Find where the given text appears and provide that cell's center as [X, Y] coordinate. 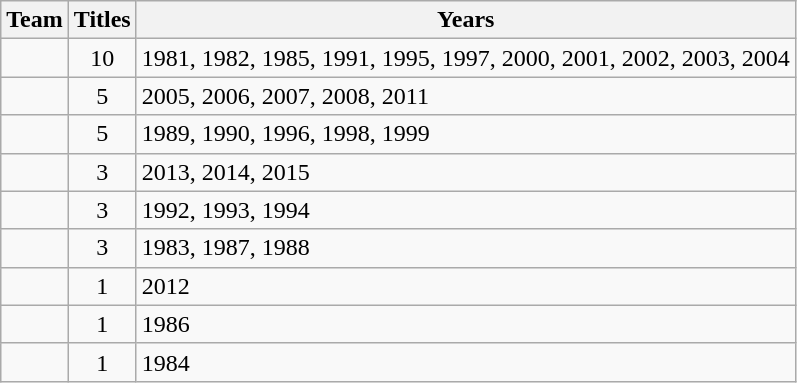
Years [466, 20]
Team [35, 20]
1989, 1990, 1996, 1998, 1999 [466, 134]
1992, 1993, 1994 [466, 210]
2005, 2006, 2007, 2008, 2011 [466, 96]
1983, 1987, 1988 [466, 248]
2013, 2014, 2015 [466, 172]
2012 [466, 286]
10 [102, 58]
Titles [102, 20]
1986 [466, 324]
1981, 1982, 1985, 1991, 1995, 1997, 2000, 2001, 2002, 2003, 2004 [466, 58]
1984 [466, 362]
